Extract the [x, y] coordinate from the center of the cell holding the provided text.  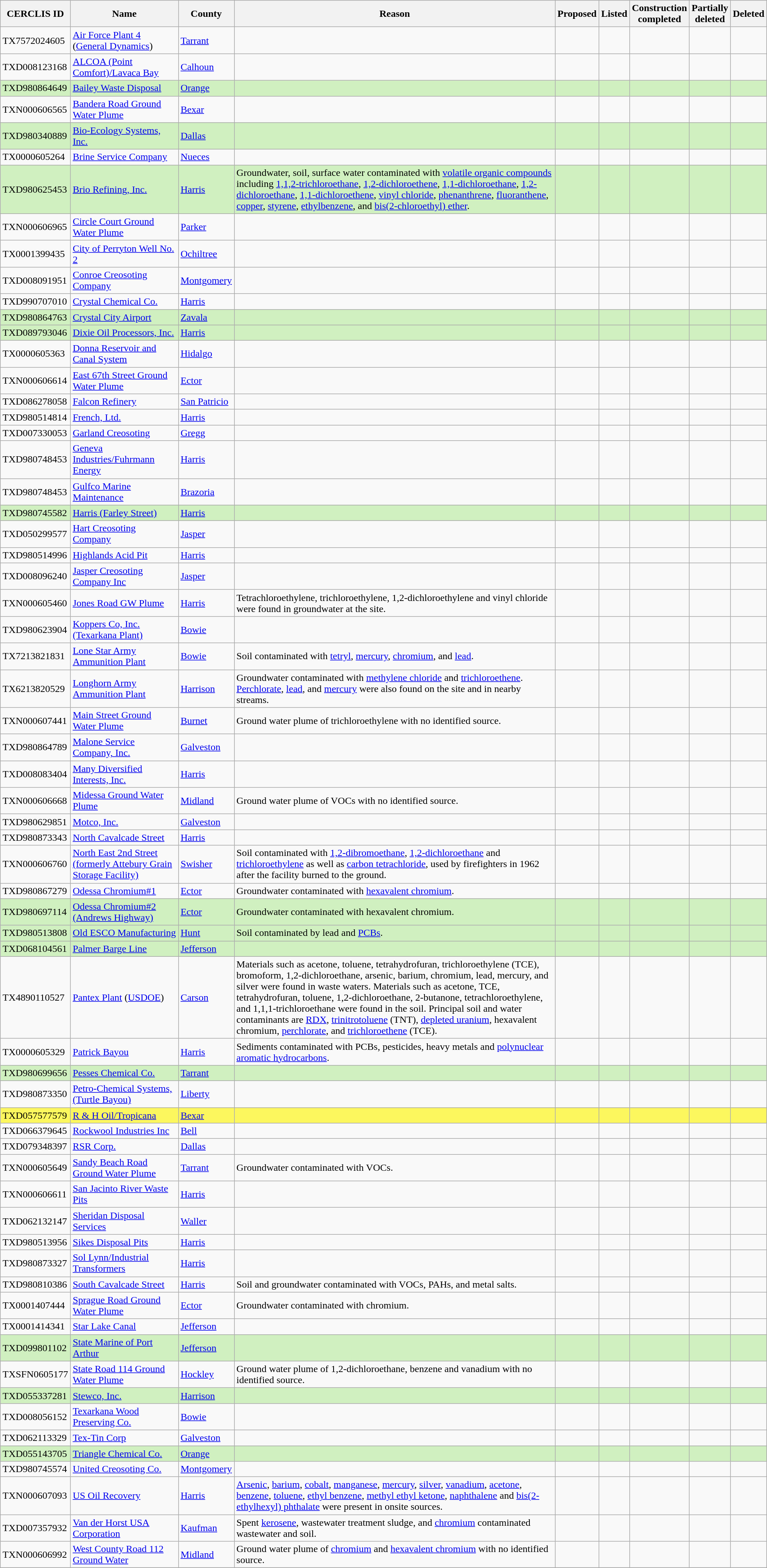
Proposed [577, 14]
State Road 114 Ground Water Plume [125, 1374]
West County Road 112 Ground Water [125, 1554]
Name [125, 14]
TXN000605649 [35, 1167]
TXD980864763 [35, 317]
Hunt [206, 933]
Sprague Road Ground Water Plume [125, 1305]
TXD008091951 [35, 280]
Star Lake Canal [125, 1327]
Parker [206, 227]
Lone Star Army Ammunition Plant [125, 656]
Geneva Industries/Fuhrmann Energy [125, 460]
Burnet [206, 721]
Hart Creosoting Company [125, 534]
TXD980810386 [35, 1284]
TXD980873350 [35, 1094]
Soil contaminated with tetryl, mercury, chromium, and lead. [395, 656]
TXN000606668 [35, 801]
TX7213821831 [35, 656]
North Cavalcade Street [125, 837]
Brazoria [206, 492]
TXD066379645 [35, 1131]
TXD980625453 [35, 189]
Palmer Barge Line [125, 949]
Jasper Creosoting Company Inc [125, 576]
TXD980873343 [35, 837]
Bio-Ecology Systems, Inc. [125, 136]
TXD980513956 [35, 1242]
TXD079348397 [35, 1147]
TXD980864789 [35, 748]
Ground water plume of VOCs with no identified source. [395, 801]
TXD055337281 [35, 1395]
TXD980629851 [35, 822]
Sikes Disposal Pits [125, 1242]
Ground water plume of trichloroethylene with no identified source. [395, 721]
Sandy Beach Road Ground Water Plume [125, 1167]
Groundwater contaminated with chromium. [395, 1305]
TXN000606992 [35, 1554]
Bandera Road Ground Water Plume [125, 109]
US Oil Recovery [125, 1496]
Tex-Tin Corp [125, 1438]
TXN000606760 [35, 864]
Soil and groundwater contaminated with VOCs, PAHs, and metal salts. [395, 1284]
Sheridan Disposal Services [125, 1221]
TX0001414341 [35, 1327]
Sediments contaminated with PCBs, pesticides, heavy metals and polynuclear aromatic hydrocarbons. [395, 1052]
San Jacinto River Waste Pits [125, 1195]
TXD062113329 [35, 1438]
Midessa Ground Water Plume [125, 801]
Petro-Chemical Systems, (Turtle Bayou) [125, 1094]
East 67th Street Ground Water Plume [125, 380]
TXD068104561 [35, 949]
TXD086278058 [35, 402]
City of Perryton Well No. 2 [125, 253]
Motco, Inc. [125, 822]
Malone Service Company, Inc. [125, 748]
TXD008123168 [35, 67]
Tetrachloroethylene, trichloroethylene, 1,2-dichloroethylene and vinyl chloride were found in groundwater at the site. [395, 603]
CERCLIS ID [35, 14]
Calhoun [206, 67]
Deleted [749, 14]
Zavala [206, 317]
French, Ltd. [125, 417]
County [206, 14]
Listed [615, 14]
TXD008056152 [35, 1417]
Texarkana Wood Preserving Co. [125, 1417]
Main Street Ground Water Plume [125, 721]
Constructioncompleted [660, 14]
Soil contaminated by lead and PCBs. [395, 933]
State Marine of Port Arthur [125, 1348]
Ground water plume of chromium and hexavalent chromium with no identified source. [395, 1554]
TXD980514814 [35, 417]
Bailey Waste Disposal [125, 88]
Conroe Creosoting Company [125, 280]
TXD980513808 [35, 933]
Highlands Acid Pit [125, 555]
Koppers Co, Inc. (Texarkana Plant) [125, 630]
TXD980340889 [35, 136]
Spent kerosene, wastewater treatment sludge, and chromium contaminated wastewater and soil. [395, 1528]
Pantex Plant (USDOE) [125, 997]
Reason [395, 14]
TXD980699656 [35, 1073]
TXD990707010 [35, 301]
Bell [206, 1131]
Gulfco Marine Maintenance [125, 492]
TX0001399435 [35, 253]
Longhorn Army Ammunition Plant [125, 689]
Ochiltree [206, 253]
TXD980745582 [35, 513]
Dixie Oil Processors, Inc. [125, 333]
San Patricio [206, 402]
Donna Reservoir and Canal System [125, 354]
TXD980873327 [35, 1263]
TXD062132147 [35, 1221]
TXD980867279 [35, 891]
Many Diversified Interests, Inc. [125, 774]
Jones Road GW Plume [125, 603]
TXD050299577 [35, 534]
Triangle Chemical Co. [125, 1453]
TXN000606965 [35, 227]
Sol Lynn/Industrial Transformers [125, 1263]
TX4890110527 [35, 997]
TXD057577579 [35, 1115]
Waller [206, 1221]
Air Force Plant 4 (General Dynamics) [125, 40]
TXD089793046 [35, 333]
Patrick Bayou [125, 1052]
TXN000606565 [35, 109]
Garland Creosoting [125, 433]
Hockley [206, 1374]
TXD008083404 [35, 774]
Van der Horst USA Corporation [125, 1528]
Partiallydeleted [710, 14]
TXD008096240 [35, 576]
TX0000605264 [35, 157]
Gregg [206, 433]
Circle Court Ground Water Plume [125, 227]
TXD099801102 [35, 1348]
TXN000606614 [35, 380]
Kaufman [206, 1528]
Brio Refining, Inc. [125, 189]
Crystal City Airport [125, 317]
TXD007357932 [35, 1528]
TXN000607441 [35, 721]
ALCOA (Point Comfort)/Lavaca Bay [125, 67]
Carson [206, 997]
RSR Corp. [125, 1147]
TXD980745574 [35, 1469]
North East 2nd Street (formerly Attebury Grain Storage Facility) [125, 864]
Crystal Chemical Co. [125, 301]
Liberty [206, 1094]
TXSFN0605177 [35, 1374]
South Cavalcade Street [125, 1284]
TX6213820529 [35, 689]
Pesses Chemical Co. [125, 1073]
TXD055143705 [35, 1453]
TX0001407444 [35, 1305]
TXD980864649 [35, 88]
TXD980623904 [35, 630]
R & H Oil/Tropicana [125, 1115]
Hidalgo [206, 354]
TXN000605460 [35, 603]
TXD980514996 [35, 555]
TXN000606611 [35, 1195]
TXD007330053 [35, 433]
Groundwater contaminated with VOCs. [395, 1167]
TXD980697114 [35, 912]
TX7572024605 [35, 40]
Nueces [206, 157]
Falcon Refinery [125, 402]
United Creosoting Co. [125, 1469]
Swisher [206, 864]
TXN000607093 [35, 1496]
Harris (Farley Street) [125, 513]
TX0000605363 [35, 354]
Stewco, Inc. [125, 1395]
Old ESCO Manufacturing [125, 933]
Odessa Chromium#1 [125, 891]
Odessa Chromium#2 (Andrews Highway) [125, 912]
Rockwool Industries Inc [125, 1131]
TX0000605329 [35, 1052]
Brine Service Company [125, 157]
Ground water plume of 1,2-dichloroethane, benzene and vanadium with no identified source. [395, 1374]
